Extract the (x, y) coordinate from the center of the cell holding the provided text.  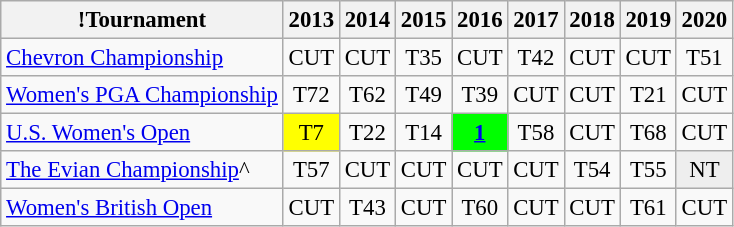
1 (480, 133)
T14 (424, 133)
T58 (536, 133)
2015 (424, 20)
Women's British Open (142, 208)
2018 (592, 20)
T22 (367, 133)
T72 (311, 95)
2019 (648, 20)
T39 (480, 95)
T55 (648, 170)
T61 (648, 208)
T35 (424, 58)
T62 (367, 95)
2013 (311, 20)
Chevron Championship (142, 58)
2017 (536, 20)
T68 (648, 133)
2016 (480, 20)
T21 (648, 95)
T54 (592, 170)
NT (704, 170)
T49 (424, 95)
!Tournament (142, 20)
2014 (367, 20)
T57 (311, 170)
T51 (704, 58)
2020 (704, 20)
Women's PGA Championship (142, 95)
U.S. Women's Open (142, 133)
T60 (480, 208)
T43 (367, 208)
T7 (311, 133)
T42 (536, 58)
The Evian Championship^ (142, 170)
